Identify which cell holds the provided text, then report its [X, Y] central coordinate. 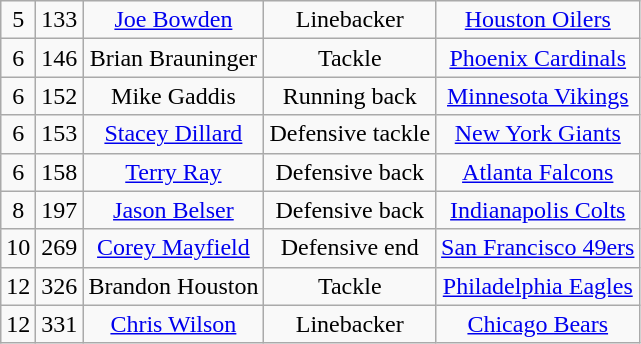
Phoenix Cardinals [538, 58]
153 [60, 134]
San Francisco 49ers [538, 248]
8 [18, 210]
Joe Bowden [174, 20]
Atlanta Falcons [538, 172]
269 [60, 248]
Corey Mayfield [174, 248]
Defensive tackle [350, 134]
326 [60, 286]
Indianapolis Colts [538, 210]
Houston Oilers [538, 20]
Brandon Houston [174, 286]
Running back [350, 96]
10 [18, 248]
Chris Wilson [174, 324]
Stacey Dillard [174, 134]
Chicago Bears [538, 324]
146 [60, 58]
133 [60, 20]
Terry Ray [174, 172]
197 [60, 210]
5 [18, 20]
Minnesota Vikings [538, 96]
331 [60, 324]
Philadelphia Eagles [538, 286]
152 [60, 96]
Brian Brauninger [174, 58]
Defensive end [350, 248]
Mike Gaddis [174, 96]
158 [60, 172]
New York Giants [538, 134]
Jason Belser [174, 210]
